Provide the [x, y] coordinate of the cell's center where the given text is located.  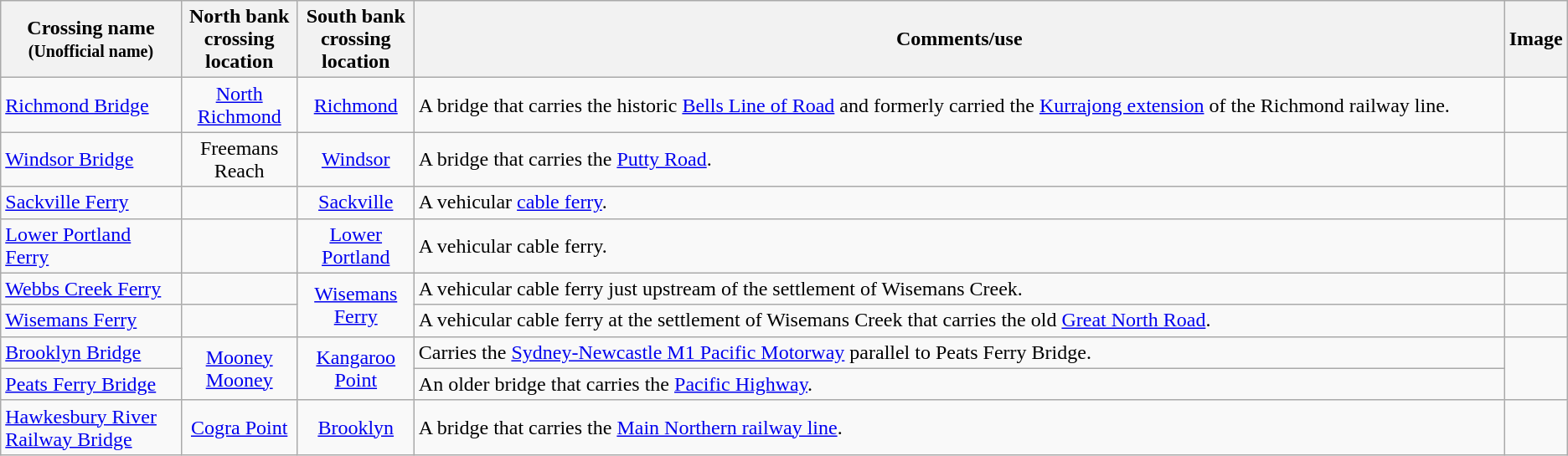
North Richmond [240, 105]
Richmond Bridge [90, 105]
Peats Ferry Bridge [90, 384]
Image [1536, 39]
Cogra Point [240, 427]
Kangaroo Point [355, 368]
Lower Portland [355, 246]
A bridge that carries the Putty Road. [959, 159]
Windsor Bridge [90, 159]
South bank crossing location [355, 39]
Lower Portland Ferry [90, 246]
Windsor [355, 159]
An older bridge that carries the Pacific Highway. [959, 384]
A vehicular cable ferry at the settlement of Wisemans Creek that carries the old Great North Road. [959, 320]
Richmond [355, 105]
A bridge that carries the historic Bells Line of Road and formerly carried the Kurrajong extension of the Richmond railway line. [959, 105]
Freemans Reach [240, 159]
Webbs Creek Ferry [90, 289]
Mooney Mooney [240, 368]
Sackville [355, 202]
Brooklyn Bridge [90, 352]
North bank crossing location [240, 39]
Sackville Ferry [90, 202]
A vehicular cable ferry just upstream of the settlement of Wisemans Creek. [959, 289]
Carries the Sydney-Newcastle M1 Pacific Motorway parallel to Peats Ferry Bridge. [959, 352]
Crossing name(Unofficial name) [90, 39]
Brooklyn [355, 427]
A bridge that carries the Main Northern railway line. [959, 427]
Comments/use [959, 39]
Hawkesbury River Railway Bridge [90, 427]
